Return the [x, y] coordinate for the center point of the cell that contains the specified text.  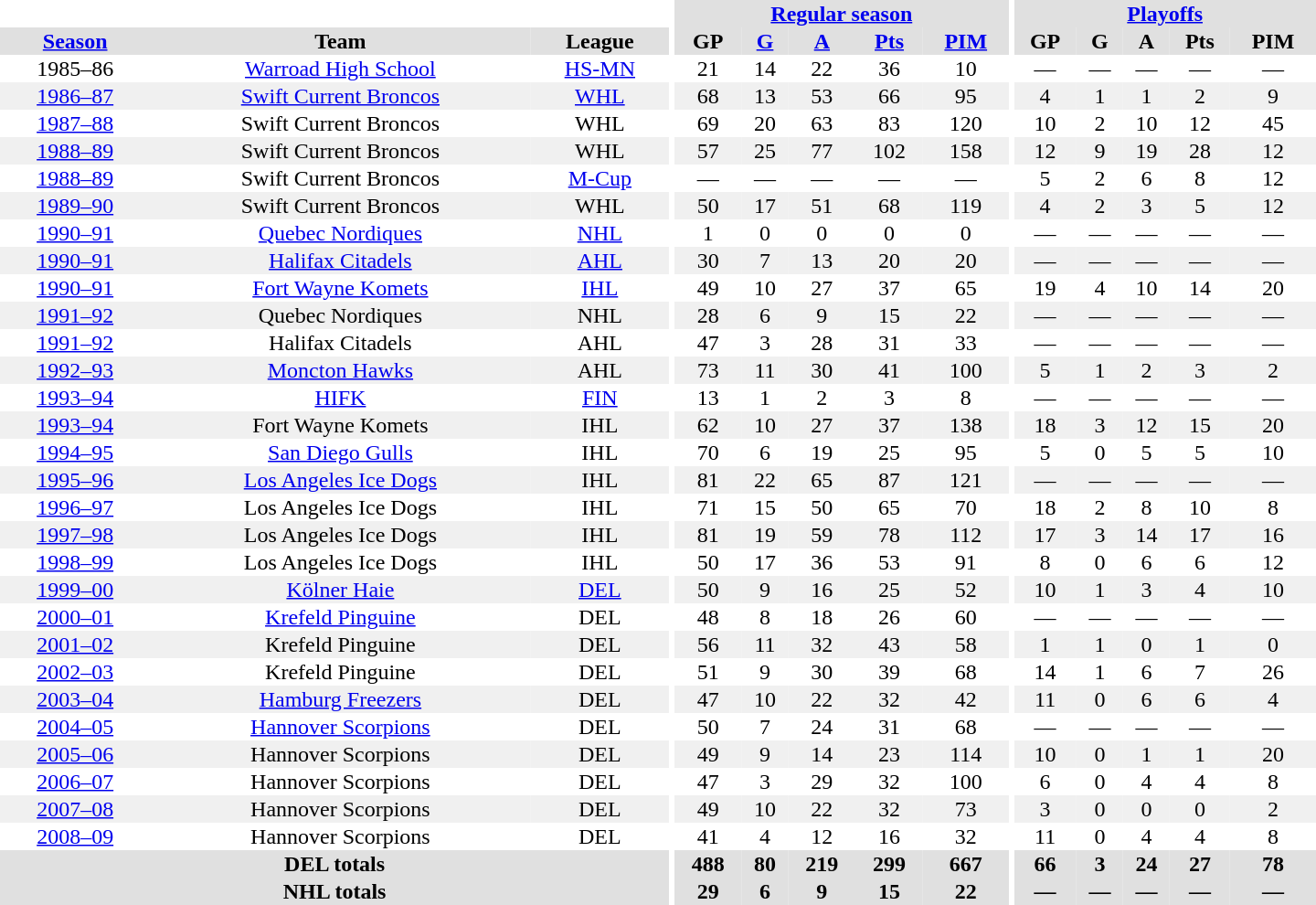
Season [75, 41]
Team [340, 41]
23 [889, 754]
1994–95 [75, 452]
56 [708, 644]
102 [889, 151]
48 [708, 617]
299 [889, 864]
2008–09 [75, 836]
71 [708, 507]
21 [708, 69]
33 [966, 343]
M-Cup [600, 178]
2007–08 [75, 809]
138 [966, 425]
2005–06 [75, 754]
1989–90 [75, 206]
Kölner Haie [340, 590]
1986–87 [75, 96]
112 [966, 535]
1999–00 [75, 590]
87 [889, 480]
63 [822, 123]
42 [966, 699]
1995–96 [75, 480]
62 [708, 425]
1987–88 [75, 123]
Warroad High School [340, 69]
69 [708, 123]
119 [966, 206]
58 [966, 644]
1997–98 [75, 535]
FIN [600, 398]
219 [822, 864]
77 [822, 151]
DEL totals [334, 864]
San Diego Gulls [340, 452]
Playoffs [1164, 14]
2000–01 [75, 617]
114 [966, 754]
1992–93 [75, 370]
80 [766, 864]
HIFK [340, 398]
83 [889, 123]
2003–04 [75, 699]
2004–05 [75, 727]
1996–97 [75, 507]
57 [708, 151]
HS-MN [600, 69]
Regular season [842, 14]
Hamburg Freezers [340, 699]
45 [1273, 123]
91 [966, 562]
39 [889, 672]
52 [966, 590]
121 [966, 480]
NHL totals [334, 891]
158 [966, 151]
2006–07 [75, 782]
Moncton Hawks [340, 370]
2002–03 [75, 672]
2001–02 [75, 644]
488 [708, 864]
43 [889, 644]
120 [966, 123]
1985–86 [75, 69]
60 [966, 617]
League [600, 41]
59 [822, 535]
667 [966, 864]
1998–99 [75, 562]
